Scan for the cell matching the given text and deliver its (x, y) coordinate at center. 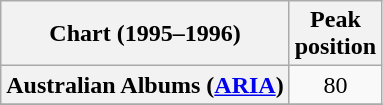
Chart (1995–1996) (145, 34)
80 (335, 85)
Peakposition (335, 34)
Australian Albums (ARIA) (145, 85)
